Determine the (X, Y) coordinate at the center of the cell enclosing the given text.  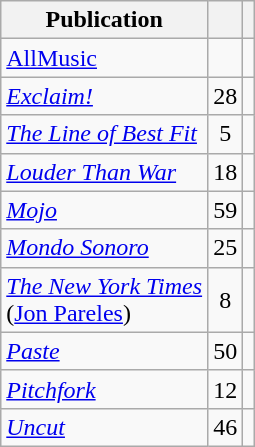
12 (226, 389)
25 (226, 248)
50 (226, 351)
Mondo Sonoro (104, 248)
Exclaim! (104, 96)
28 (226, 96)
5 (226, 134)
Louder Than War (104, 172)
18 (226, 172)
46 (226, 427)
Mojo (104, 210)
The Line of Best Fit (104, 134)
8 (226, 300)
The New York Times(Jon Pareles) (104, 300)
Uncut (104, 427)
Publication (104, 20)
59 (226, 210)
AllMusic (104, 58)
Pitchfork (104, 389)
Paste (104, 351)
